Return the [x, y] coordinate for the center point of the cell that contains the specified text.  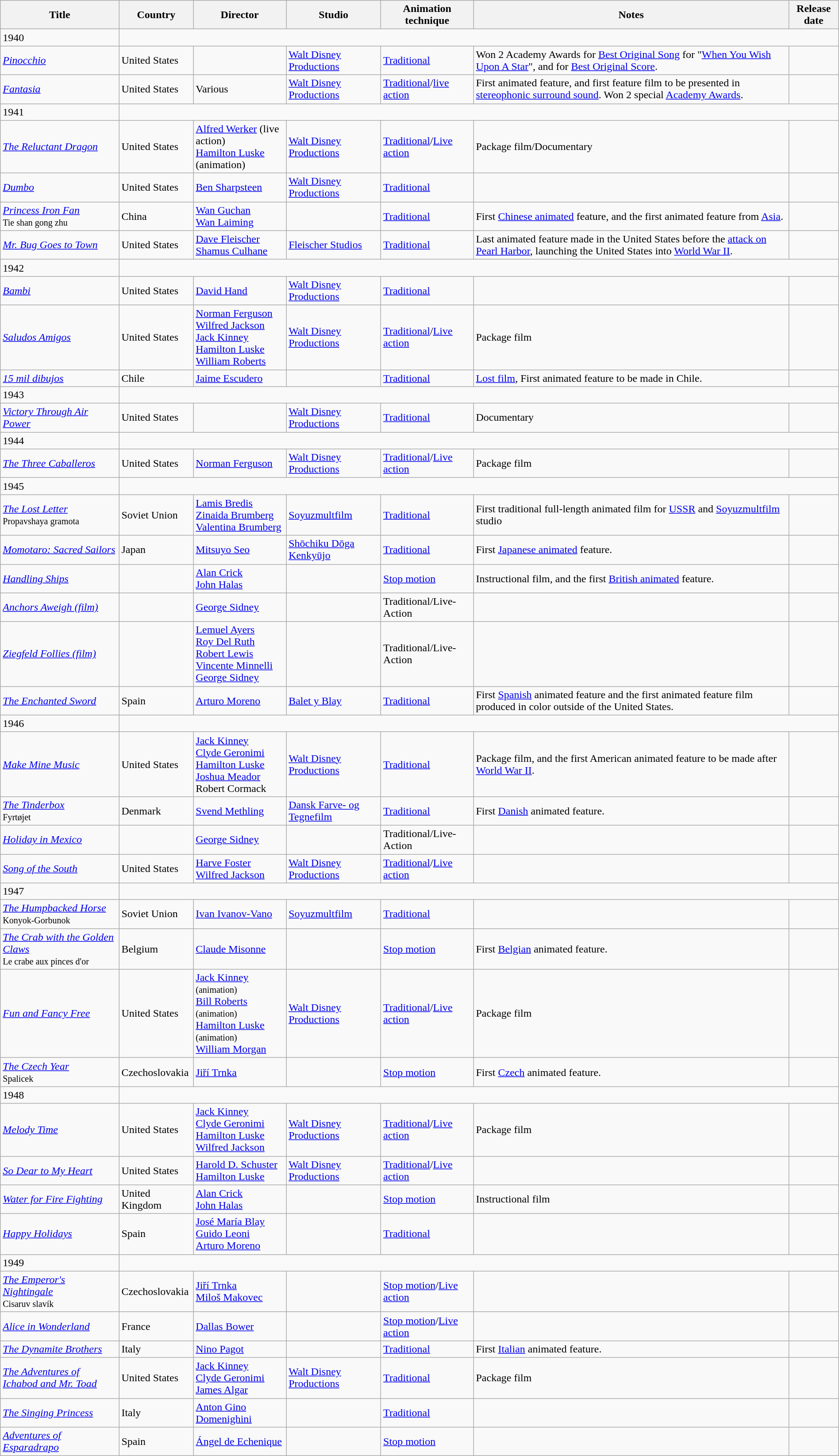
Make Mine Music [60, 764]
Dallas Bower [240, 1326]
Anchors Aweigh (film) [60, 607]
Notes [631, 15]
France [156, 1326]
Release date [813, 15]
The Reluctant Dragon [60, 147]
The Crab with the Golden Claws Le crabe aux pinces d'or [60, 949]
1947 [60, 891]
The Humpbacked Horse Konyok-Gorbunok [60, 914]
15 mil dibujos [60, 378]
Won 2 Academy Awards for Best Original Song for "When You Wish Upon A Star", and for Best Original Score. [631, 60]
Jack Kinney (animation) Bill Roberts (animation) Hamilton Luske (animation) William Morgan [240, 1014]
Handling Ships [60, 579]
Lemuel Ayers Roy Del Ruth Robert Lewis Vincente Minnelli George Sidney [240, 654]
Last animated feature made in the United States before the attack on Pearl Harbor, launching the United States into World War II. [631, 245]
Fleischer Studios [334, 245]
First traditional full-length animated film for USSR and Soyuzmultfilm studio [631, 515]
Jack Kinney Clyde Geronimi James Algar [240, 1378]
Harold D. Schuster Hamilton Luske [240, 1171]
First Japanese animated feature. [631, 549]
Ben Sharpsteen [240, 188]
Various [240, 89]
Song of the South [60, 868]
First Danish animated feature. [631, 811]
Dave Fleischer Shamus Culhane [240, 245]
1948 [60, 1095]
Ivan Ivanov-Vano [240, 914]
Water for Fire Fighting [60, 1199]
So Dear to My Heart [60, 1171]
Package film, and the first American animated feature to be made after World War II. [631, 764]
Jack Kinney Clyde Geronimi Hamilton Luske Wilfred Jackson [240, 1130]
Happy Holidays [60, 1234]
Harve Foster Wilfred Jackson [240, 868]
Fantasia [60, 89]
Alfred Werker (live action) Hamilton Luske (animation) [240, 147]
Anton Gino Domenighini [240, 1412]
Momotaro: Sacred Sailors [60, 549]
First Spanish animated feature and the first animated feature film produced in color outside of the United States. [631, 701]
Package film/Documentary [631, 147]
1944 [60, 441]
Dansk Farve- og Tegnefilm [334, 811]
Nino Pagot [240, 1349]
The Dynamite Brothers [60, 1349]
Ziegfeld Follies (film) [60, 654]
Traditional/live action [427, 89]
Instructional film [631, 1199]
Jaime Escudero [240, 378]
Documentary [631, 418]
David Hand [240, 290]
Pinocchio [60, 60]
1941 [60, 112]
Lost film, First animated feature to be made in Chile. [631, 378]
Adventures of Esparadrapo [60, 1441]
Alice in Wonderland [60, 1326]
Norman Ferguson [240, 464]
1946 [60, 723]
Melody Time [60, 1130]
1949 [60, 1263]
Dumbo [60, 188]
Lamis Bredis Zinaida Brumberg Valentina Brumberg [240, 515]
Instructional film, and the first British animated feature. [631, 579]
Mitsuyo Seo [240, 549]
Director [240, 15]
The Singing Princess [60, 1412]
Ángel de Echenique [240, 1441]
1940 [60, 38]
Holiday in Mexico [60, 840]
Svend Methling [240, 811]
First Chinese animated feature, and the first animated feature from Asia. [631, 216]
Saludos Amigos [60, 337]
Arturo Moreno [240, 701]
Wan Guchan Wan Laiming [240, 216]
José María Blay Guido Leoni Arturo Moreno [240, 1234]
The Adventures of Ichabod and Mr. Toad [60, 1378]
Jiří Trnka Miloš Makovec [240, 1291]
Fun and Fancy Free [60, 1014]
Jiří Trnka [240, 1072]
Chile [156, 378]
Bambi [60, 290]
The Czech Year Spalicek [60, 1072]
First Czech animated feature. [631, 1072]
Shōchiku Dōga Kenkyūjo [334, 549]
1943 [60, 395]
Title [60, 15]
Jack Kinney Clyde Geronimi Hamilton Luske Joshua Meador Robert Cormack [240, 764]
Norman Ferguson Wilfred Jackson Jack Kinney Hamilton Luske William Roberts [240, 337]
Denmark [156, 811]
First Belgian animated feature. [631, 949]
Claude Misonne [240, 949]
Studio [334, 15]
The Lost Letter Propavshaya gramota [60, 515]
First Italian animated feature. [631, 1349]
Mr. Bug Goes to Town [60, 245]
China [156, 216]
1945 [60, 486]
Belgium [156, 949]
The Three Caballeros [60, 464]
Animation technique [427, 15]
First animated feature, and first feature film to be presented in stereophonic surround sound. Won 2 special Academy Awards. [631, 89]
The Emperor's Nightingale Cisaruv slavík [60, 1291]
Victory Through Air Power [60, 418]
The Enchanted Sword [60, 701]
1942 [60, 268]
Balet y Blay [334, 701]
United Kingdom [156, 1199]
Japan [156, 549]
Country [156, 15]
The Tinderbox Fyrtøjet [60, 811]
Princess Iron Fan Tie shan gong zhu [60, 216]
